For the text-containing cell, return its midpoint in [x, y] coordinate format. 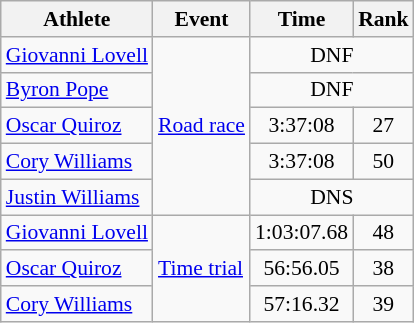
Time trial [202, 268]
Justin Williams [77, 197]
27 [384, 126]
38 [384, 269]
56:56.05 [302, 269]
Time [302, 19]
DNS [332, 197]
39 [384, 304]
Athlete [77, 19]
50 [384, 162]
57:16.32 [302, 304]
Road race [202, 126]
48 [384, 233]
Event [202, 19]
Rank [384, 19]
Byron Pope [77, 90]
1:03:07.68 [302, 233]
